From the cell containing the given text, extract its center point as [x, y] coordinate. 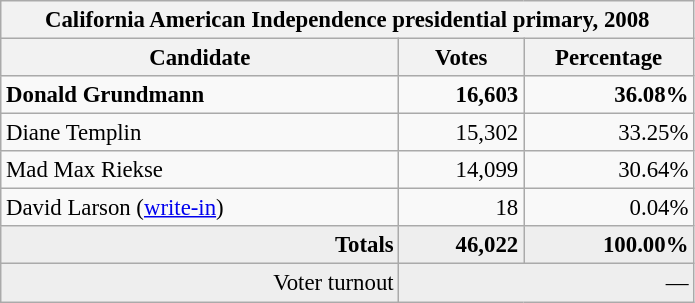
David Larson (write-in) [200, 208]
Candidate [200, 58]
Percentage [609, 58]
— [546, 283]
15,302 [462, 133]
0.04% [609, 208]
30.64% [609, 170]
Voter turnout [200, 283]
Donald Grundmann [200, 95]
14,099 [462, 170]
Mad Max Riekse [200, 170]
Diane Templin [200, 133]
Votes [462, 58]
100.00% [609, 245]
18 [462, 208]
California American Independence presidential primary, 2008 [348, 20]
16,603 [462, 95]
Totals [200, 245]
33.25% [609, 133]
46,022 [462, 245]
36.08% [609, 95]
